Scan for the cell matching the given text and deliver its (X, Y) coordinate at center. 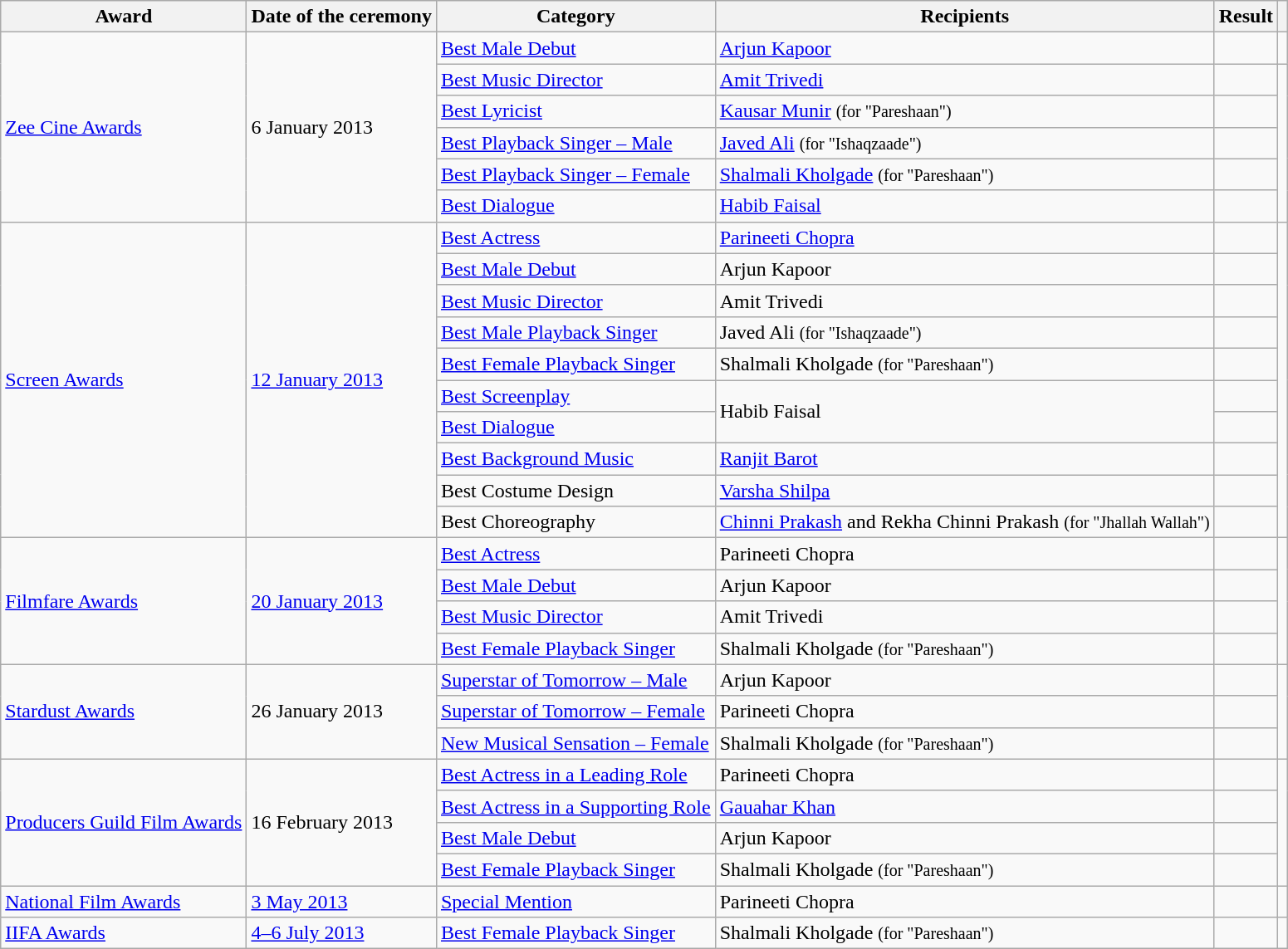
Best Lyricist (575, 111)
Producers Guild Film Awards (124, 822)
Best Playback Singer – Male (575, 143)
6 January 2013 (342, 127)
Best Male Playback Singer (575, 332)
Best Choreography (575, 522)
New Musical Sensation – Female (575, 743)
Filmfare Awards (124, 601)
20 January 2013 (342, 601)
3 May 2013 (342, 901)
Ranjit Barot (965, 459)
Date of the ceremony (342, 17)
Zee Cine Awards (124, 127)
16 February 2013 (342, 822)
Screen Awards (124, 380)
Stardust Awards (124, 712)
Best Screenplay (575, 396)
Superstar of Tomorrow – Female (575, 712)
Chinni Prakash and Rekha Chinni Prakash (for "Jhallah Wallah") (965, 522)
12 January 2013 (342, 380)
4–6 July 2013 (342, 933)
26 January 2013 (342, 712)
Gauahar Khan (965, 806)
IIFA Awards (124, 933)
Best Actress in a Leading Role (575, 775)
Result (1246, 17)
Superstar of Tomorrow – Male (575, 680)
Best Playback Singer – Female (575, 174)
Best Costume Design (575, 491)
Best Background Music (575, 459)
Varsha Shilpa (965, 491)
Recipients (965, 17)
Special Mention (575, 901)
Award (124, 17)
Category (575, 17)
National Film Awards (124, 901)
Best Actress in a Supporting Role (575, 806)
Kausar Munir (for "Pareshaan") (965, 111)
